Extract the [X, Y] coordinate from the center of the cell holding the provided text.  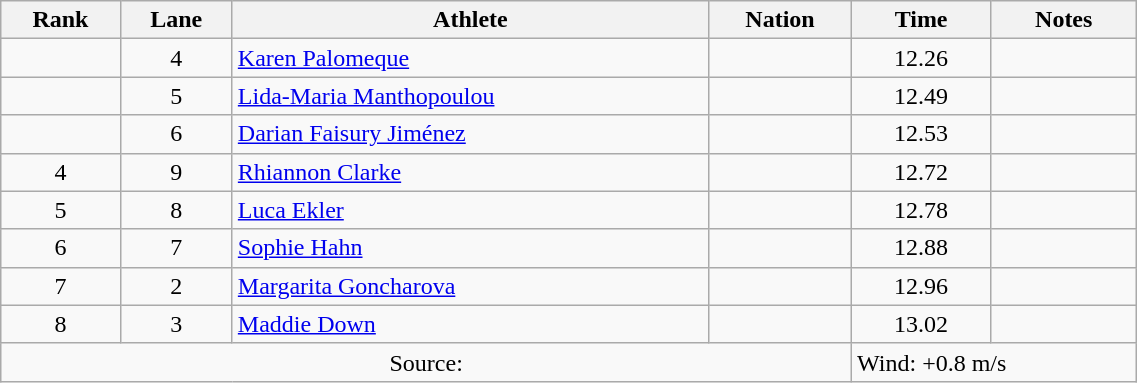
Wind: +0.8 m/s [994, 362]
12.49 [922, 96]
Maddie Down [470, 324]
Lane [176, 20]
Margarita Goncharova [470, 286]
Athlete [470, 20]
12.78 [922, 210]
12.72 [922, 172]
Lida-Maria Manthopoulou [470, 96]
Source: [426, 362]
Notes [1064, 20]
12.53 [922, 134]
Karen Palomeque [470, 58]
Rank [60, 20]
Rhiannon Clarke [470, 172]
Time [922, 20]
3 [176, 324]
Luca Ekler [470, 210]
9 [176, 172]
12.96 [922, 286]
12.88 [922, 248]
Nation [780, 20]
2 [176, 286]
Darian Faisury Jiménez [470, 134]
13.02 [922, 324]
12.26 [922, 58]
Sophie Hahn [470, 248]
